Locate the cell with the specified text and output its [X, Y] center coordinate. 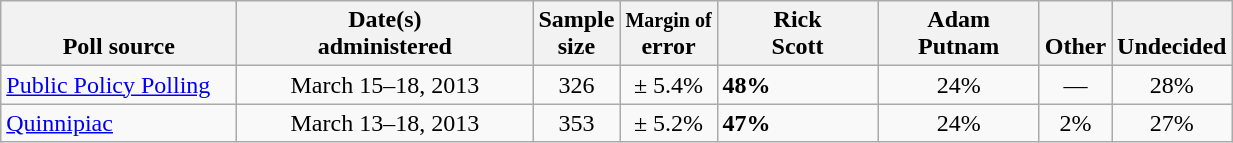
28% [1172, 85]
March 15–18, 2013 [385, 85]
Samplesize [576, 34]
March 13–18, 2013 [385, 123]
Quinnipiac [119, 123]
Margin oferror [668, 34]
± 5.2% [668, 123]
— [1075, 85]
Public Policy Polling [119, 85]
Poll source [119, 34]
2% [1075, 123]
Undecided [1172, 34]
47% [798, 123]
± 5.4% [668, 85]
RickScott [798, 34]
Date(s)administered [385, 34]
AdamPutnam [958, 34]
Other [1075, 34]
48% [798, 85]
353 [576, 123]
326 [576, 85]
27% [1172, 123]
